Search for the cell housing the specified text and yield its [x, y] center coordinate. 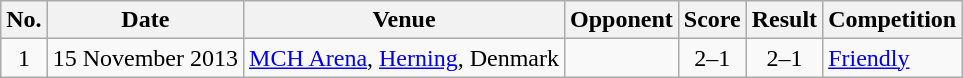
Score [712, 20]
15 November 2013 [145, 58]
Competition [892, 20]
Venue [404, 20]
Date [145, 20]
No. [24, 20]
Result [784, 20]
Friendly [892, 58]
1 [24, 58]
MCH Arena, Herning, Denmark [404, 58]
Opponent [622, 20]
